Return the [X, Y] coordinate for the center point of the cell that contains the specified text.  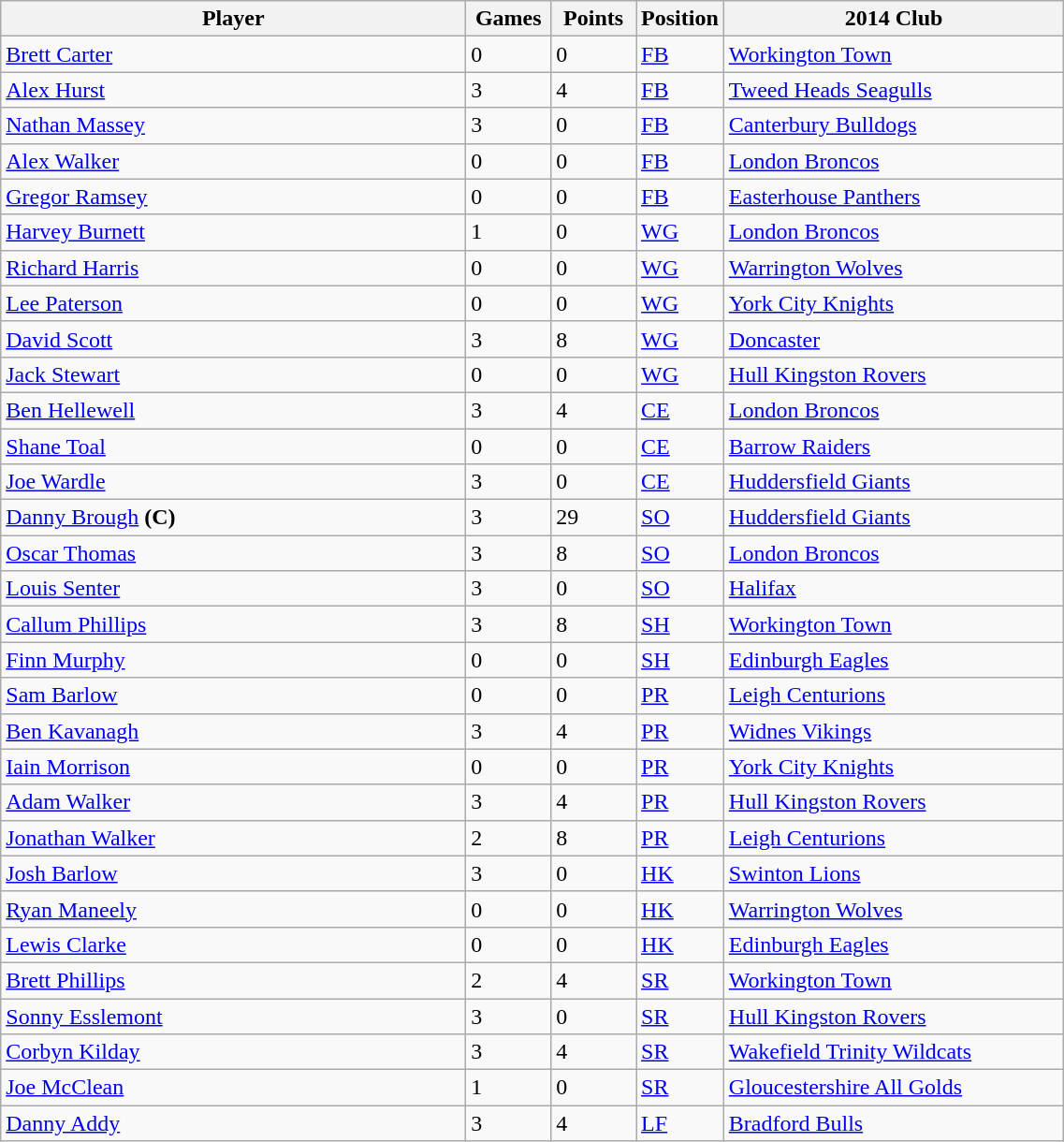
Ben Hellewell [234, 410]
Joe Wardle [234, 482]
Points [593, 19]
Games [509, 19]
2014 Club [894, 19]
Joe McClean [234, 1088]
Nathan Massey [234, 125]
Position [680, 19]
Alex Walker [234, 161]
Doncaster [894, 339]
Bradford Bulls [894, 1123]
Richard Harris [234, 268]
LF [680, 1123]
Iain Morrison [234, 767]
Louis Senter [234, 589]
Brett Carter [234, 54]
Sonny Esslemont [234, 1016]
David Scott [234, 339]
Alex Hurst [234, 90]
29 [593, 518]
Tweed Heads Seagulls [894, 90]
Easterhouse Panthers [894, 197]
Canterbury Bulldogs [894, 125]
Harvey Burnett [234, 232]
Finn Murphy [234, 660]
Swinton Lions [894, 873]
Brett Phillips [234, 980]
Gloucestershire All Golds [894, 1088]
Oscar Thomas [234, 553]
Ryan Maneely [234, 909]
Shane Toal [234, 447]
Lewis Clarke [234, 944]
Callum Phillips [234, 624]
Adam Walker [234, 802]
Jonathan Walker [234, 838]
Widnes Vikings [894, 731]
Josh Barlow [234, 873]
Danny Brough (C) [234, 518]
Player [234, 19]
Wakefield Trinity Wildcats [894, 1052]
Danny Addy [234, 1123]
Sam Barlow [234, 695]
Gregor Ramsey [234, 197]
Halifax [894, 589]
Corbyn Kilday [234, 1052]
Barrow Raiders [894, 447]
Lee Paterson [234, 303]
Jack Stewart [234, 374]
Ben Kavanagh [234, 731]
